Return the [x, y] coordinate for the center point of the cell that contains the specified text.  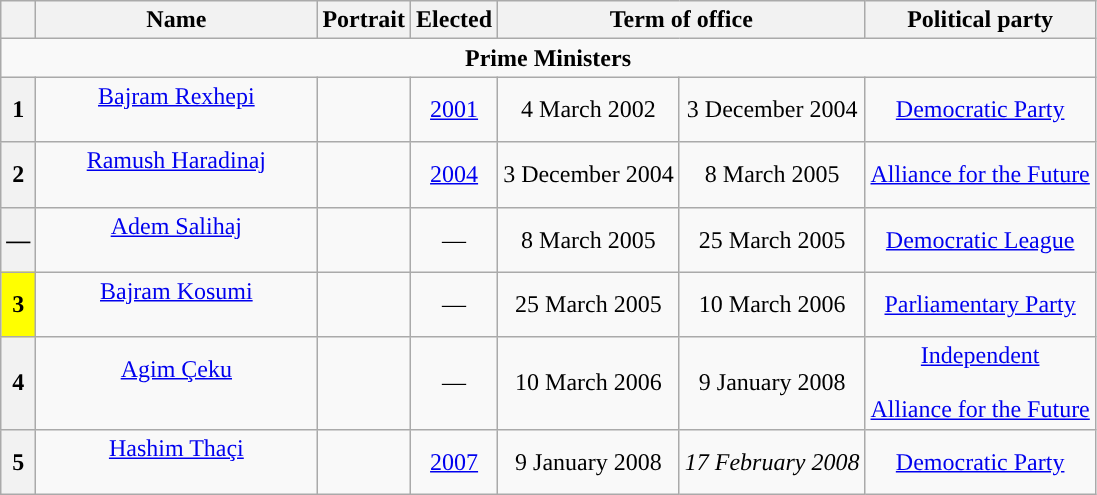
Term of office [682, 20]
2007 [454, 462]
Elected [454, 20]
IndependentAlliance for the Future [980, 383]
Parliamentary Party [980, 304]
Prime Ministers [548, 58]
Name [176, 20]
2004 [454, 174]
4 March 2002 [589, 110]
5 [18, 462]
4 [18, 383]
Democratic League [980, 240]
Political party [980, 20]
Agim Çeku [176, 383]
Bajram Rexhepi [176, 110]
Ramush Haradinaj [176, 174]
17 February 2008 [772, 462]
Alliance for the Future [980, 174]
Portrait [364, 20]
Adem Salihaj [176, 240]
1 [18, 110]
Hashim Thaçi [176, 462]
2001 [454, 110]
2 [18, 174]
3 [18, 304]
Bajram Kosumi [176, 304]
